Identify which cell holds the provided text, then report its [X, Y] central coordinate. 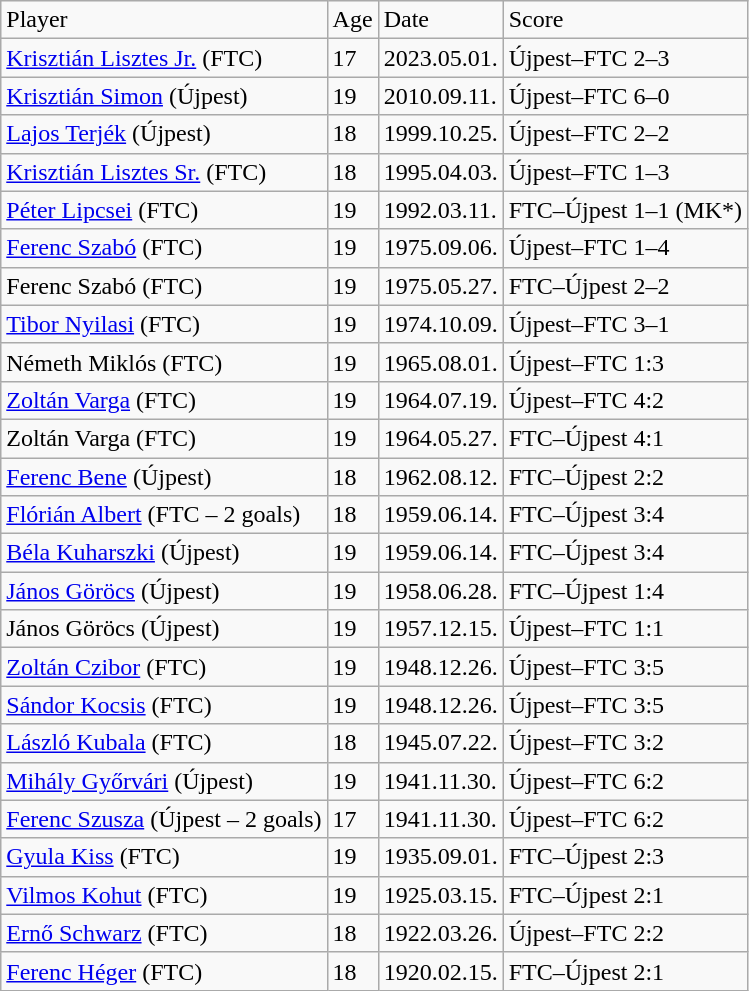
1975.09.06. [440, 248]
Score [625, 20]
Újpest–FTC 1:3 [625, 362]
Flórián Albert (FTC – 2 goals) [164, 515]
Krisztián Lisztes Jr. (FTC) [164, 58]
Újpest–FTC 2–3 [625, 58]
1922.03.26. [440, 933]
1964.07.19. [440, 400]
1962.08.12. [440, 477]
Újpest–FTC 1–4 [625, 248]
1935.09.01. [440, 857]
1974.10.09. [440, 324]
Zoltán Czibor (FTC) [164, 667]
Újpest–FTC 6–0 [625, 96]
Ferenc Bene (Újpest) [164, 477]
1925.03.15. [440, 895]
Date [440, 20]
1975.05.27. [440, 286]
1958.06.28. [440, 591]
1920.02.15. [440, 971]
Lajos Terjék (Újpest) [164, 134]
Vilmos Kohut (FTC) [164, 895]
Újpest–FTC 2–2 [625, 134]
1957.12.15. [440, 629]
Újpest–FTC 2:2 [625, 933]
2023.05.01. [440, 58]
Újpest–FTC 4:2 [625, 400]
Mihály Győrvári (Újpest) [164, 781]
Krisztián Simon (Újpest) [164, 96]
1995.04.03. [440, 172]
Ferenc Héger (FTC) [164, 971]
Újpest–FTC 1–3 [625, 172]
1964.05.27. [440, 438]
Béla Kuharszki (Újpest) [164, 553]
László Kubala (FTC) [164, 743]
Ferenc Szusza (Újpest – 2 goals) [164, 819]
Péter Lipcsei (FTC) [164, 210]
Ernő Schwarz (FTC) [164, 933]
Sándor Kocsis (FTC) [164, 705]
Player [164, 20]
Gyula Kiss (FTC) [164, 857]
1965.08.01. [440, 362]
Tibor Nyilasi (FTC) [164, 324]
FTC–Újpest 4:1 [625, 438]
1999.10.25. [440, 134]
1992.03.11. [440, 210]
FTC–Újpest 1:4 [625, 591]
Németh Miklós (FTC) [164, 362]
FTC–Újpest 1–1 (MK*) [625, 210]
Újpest–FTC 3:2 [625, 743]
FTC–Újpest 2:2 [625, 477]
1945.07.22. [440, 743]
Krisztián Lisztes Sr. (FTC) [164, 172]
Újpest–FTC 3–1 [625, 324]
Újpest–FTC 1:1 [625, 629]
2010.09.11. [440, 96]
Age [352, 20]
FTC–Újpest 2:3 [625, 857]
FTC–Újpest 2–2 [625, 286]
